Scan for the cell matching the given text and deliver its (X, Y) coordinate at center. 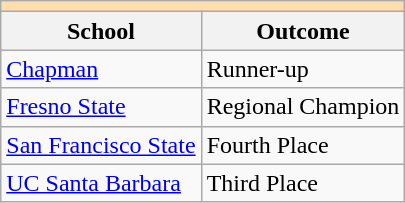
San Francisco State (101, 145)
Third Place (303, 183)
Runner-up (303, 69)
Regional Champion (303, 107)
Fourth Place (303, 145)
Chapman (101, 69)
UC Santa Barbara (101, 183)
School (101, 31)
Fresno State (101, 107)
Outcome (303, 31)
